Search for the cell housing the specified text and yield its [x, y] center coordinate. 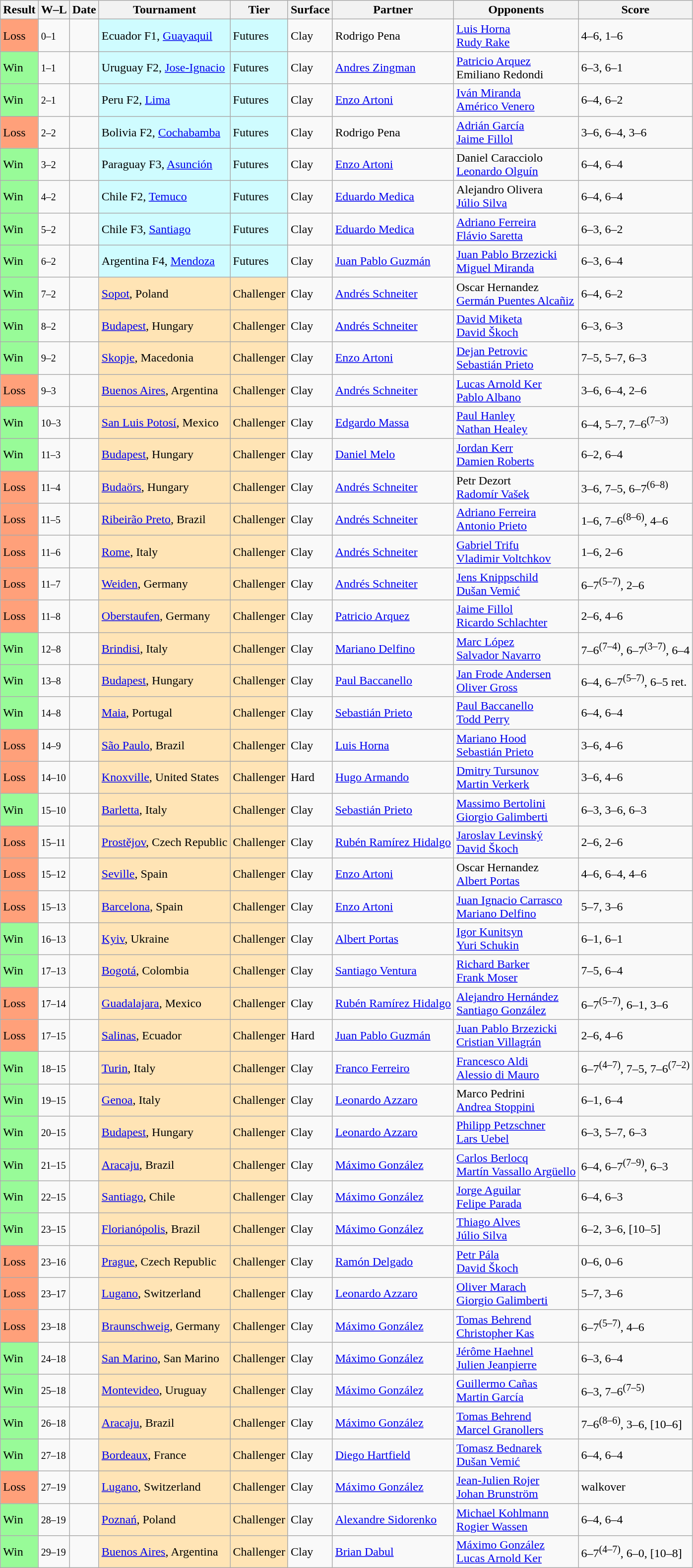
Igor Kunitsyn Yuri Schukin [516, 939]
6–3, 7–6(7–5) [635, 1390]
11–5 [54, 520]
Jérôme Haehnel Julien Jeanpierre [516, 1358]
4–2 [54, 196]
17–13 [54, 971]
21–15 [54, 1164]
15–10 [54, 809]
Skopje, Macedonia [165, 358]
27–18 [54, 1455]
2–2 [54, 132]
Paul Baccanello Todd Perry [516, 713]
Albert Portas [393, 939]
Marc López Salvador Navarro [516, 649]
15–12 [54, 874]
18–15 [54, 1068]
Adriano Ferreira Antonio Prieto [516, 520]
Score [635, 10]
Budaörs, Hungary [165, 487]
7–2 [54, 294]
Bordeaux, France [165, 1455]
Montevideo, Uruguay [165, 1390]
Tier [259, 10]
Carlos Berlocq Martín Vassallo Argüello [516, 1164]
Salinas, Ecuador [165, 1035]
6–3, 6–3 [635, 325]
6–7(5–7), 4–6 [635, 1326]
3–2 [54, 165]
10–3 [54, 422]
9–2 [54, 358]
Prostějov, Czech Republic [165, 842]
Tomasz Bednarek Dušan Vemić [516, 1455]
Mariano Delfino [393, 649]
Ramón Delgado [393, 1262]
11–4 [54, 487]
Knoxville, United States [165, 778]
8–2 [54, 325]
17–15 [54, 1035]
San Marino, San Marino [165, 1358]
2–1 [54, 100]
6–7(5–7), 2–6 [635, 584]
Turin, Italy [165, 1068]
Andres Zingman [393, 67]
Oberstaufen, Germany [165, 616]
13–8 [54, 680]
17–14 [54, 1004]
Oscar Hernandez Germán Puentes Alcañiz [516, 294]
Adrián García Jaime Fillol [516, 132]
15–13 [54, 906]
3–6, 7–5, 6–7(6–8) [635, 487]
Alejandro Hernández Santiago González [516, 1004]
Juan Pablo Brzezicki Miguel Miranda [516, 261]
Ribeirão Preto, Brazil [165, 520]
Argentina F4, Mendoza [165, 261]
Kyiv, Ukraine [165, 939]
Tournament [165, 10]
11–8 [54, 616]
6–7(4–7), 6–0, [10–8] [635, 1552]
Partner [393, 10]
1–6, 7–6(8–6), 4–6 [635, 520]
Marco Pedrini Andrea Stoppini [516, 1100]
San Luis Potosí, Mexico [165, 422]
Hugo Armando [393, 778]
Maia, Portugal [165, 713]
Jean-Julien Rojer Johan Brunström [516, 1488]
12–8 [54, 649]
Brian Dabul [393, 1552]
6–2, 6–4 [635, 455]
Richard Barker Frank Moser [516, 971]
Petr Dezort Radomír Vašek [516, 487]
Patricio Arquez [393, 616]
Juan Pablo Brzezicki Cristian Villagrán [516, 1035]
Seville, Spain [165, 874]
6–3, 6–1 [635, 67]
5–2 [54, 229]
Ecuador F1, Guayaquil [165, 36]
3–6, 6–4, 2–6 [635, 390]
16–13 [54, 939]
19–15 [54, 1100]
11–3 [54, 455]
Santiago Ventura [393, 971]
Gabriel Trifu Vladimir Voltchkov [516, 551]
11–7 [54, 584]
Daniel Caracciolo Leonardo Olguín [516, 165]
Luis Horna Rudy Rake [516, 36]
Opponents [516, 10]
6–4, 6–7(5–7), 6–5 ret. [635, 680]
São Paulo, Brazil [165, 745]
6–2 [54, 261]
6–1, 6–4 [635, 1100]
6–1, 6–1 [635, 939]
Petr Pála David Škoch [516, 1262]
Alejandro Olivera Júlio Silva [516, 196]
Weiden, Germany [165, 584]
14–9 [54, 745]
23–15 [54, 1229]
6–2, 3–6, [10–5] [635, 1229]
Guillermo Cañas Martin García [516, 1390]
Adriano Ferreira Flávio Saretta [516, 229]
Tomas Behrend Christopher Kas [516, 1326]
23–16 [54, 1262]
0–6, 0–6 [635, 1262]
1–6, 2–6 [635, 551]
Alexandre Sidorenko [393, 1519]
Oliver Marach Giorgio Galimberti [516, 1293]
Santiago, Chile [165, 1197]
Lucas Arnold Ker Pablo Albano [516, 390]
Date [84, 10]
6–4, 6–7(7–9), 6–3 [635, 1164]
Francesco Aldi Alessio di Mauro [516, 1068]
Bogotá, Colombia [165, 971]
Peru F2, Lima [165, 100]
6–7(4–7), 7–5, 7–6(7–2) [635, 1068]
Florianópolis, Brazil [165, 1229]
7–6(8–6), 3–6, [10–6] [635, 1422]
Genoa, Italy [165, 1100]
Thiago Alves Júlio Silva [516, 1229]
6–4, 5–7, 7–6(7–3) [635, 422]
15–11 [54, 842]
Massimo Bertolini Giorgio Galimberti [516, 809]
23–18 [54, 1326]
3–6, 6–4, 3–6 [635, 132]
6–4, 6–3 [635, 1197]
Chile F3, Santiago [165, 229]
7–5, 6–4 [635, 971]
Barcelona, Spain [165, 906]
Jaroslav Levinský David Škoch [516, 842]
David Miketa David Škoch [516, 325]
6–3, 3–6, 6–3 [635, 809]
14–10 [54, 778]
Brindisi, Italy [165, 649]
Prague, Czech Republic [165, 1262]
22–15 [54, 1197]
0–1 [54, 36]
4–6, 1–6 [635, 36]
1–1 [54, 67]
Poznań, Poland [165, 1519]
23–17 [54, 1293]
Rome, Italy [165, 551]
4–6, 6–4, 4–6 [635, 874]
Michael Kohlmann Rogier Wassen [516, 1519]
Jordan Kerr Damien Roberts [516, 455]
7–5, 5–7, 6–3 [635, 358]
Tomas Behrend Marcel Granollers [516, 1422]
Dejan Petrovic Sebastián Prieto [516, 358]
Philipp Petzschner Lars Uebel [516, 1133]
Uruguay F2, Jose-Ignacio [165, 67]
Juan Ignacio Carrasco Mariano Delfino [516, 906]
Iván Miranda Américo Venero [516, 100]
Jorge Aguilar Felipe Parada [516, 1197]
Bolivia F2, Cochabamba [165, 132]
6–7(5–7), 6–1, 3–6 [635, 1004]
Braunschweig, Germany [165, 1326]
25–18 [54, 1390]
Mariano Hood Sebastián Prieto [516, 745]
Guadalajara, Mexico [165, 1004]
2–6, 2–6 [635, 842]
7–6(7–4), 6–7(3–7), 6–4 [635, 649]
Surface [310, 10]
6–3, 5–7, 6–3 [635, 1133]
24–18 [54, 1358]
9–3 [54, 390]
Oscar Hernandez Albert Portas [516, 874]
Paraguay F3, Asunción [165, 165]
Franco Ferreiro [393, 1068]
Barletta, Italy [165, 809]
26–18 [54, 1422]
Edgardo Massa [393, 422]
Paul Hanley Nathan Healey [516, 422]
Jaime Fillol Ricardo Schlachter [516, 616]
Diego Hartfield [393, 1455]
Patricio Arquez Emiliano Redondi [516, 67]
20–15 [54, 1133]
Paul Baccanello [393, 680]
Result [19, 10]
27–19 [54, 1488]
14–8 [54, 713]
Jan Frode Andersen Oliver Gross [516, 680]
6–3, 6–2 [635, 229]
Chile F2, Temuco [165, 196]
walkover [635, 1488]
11–6 [54, 551]
W–L [54, 10]
Daniel Melo [393, 455]
29–19 [54, 1552]
Máximo González Lucas Arnold Ker [516, 1552]
28–19 [54, 1519]
Sopot, Poland [165, 294]
Dmitry Tursunov Martin Verkerk [516, 778]
Luis Horna [393, 745]
Jens Knippschild Dušan Vemić [516, 584]
